Provide the (X, Y) coordinate of the cell's center where the given text is located.  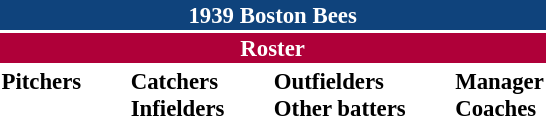
1939 Boston Bees (272, 15)
Roster (272, 48)
